Identify which cell holds the provided text, then report its [X, Y] central coordinate. 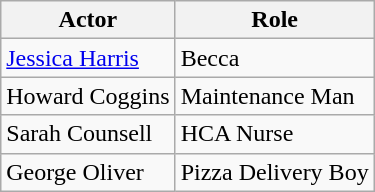
Sarah Counsell [88, 134]
Pizza Delivery Boy [274, 172]
Howard Coggins [88, 96]
Maintenance Man [274, 96]
Becca [274, 58]
George Oliver [88, 172]
Role [274, 20]
Jessica Harris [88, 58]
Actor [88, 20]
HCA Nurse [274, 134]
